Output the (x, y) coordinate of the center of the cell containing the given text.  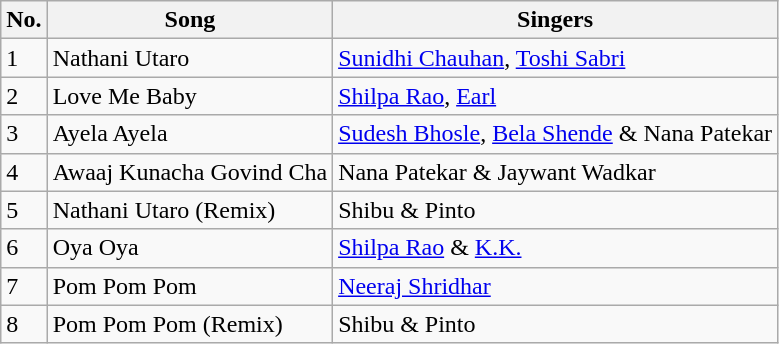
Shilpa Rao & K.K. (556, 248)
5 (24, 210)
Song (190, 20)
Nathani Utaro (190, 58)
7 (24, 286)
8 (24, 324)
Oya Oya (190, 248)
Pom Pom Pom (190, 286)
Sunidhi Chauhan, Toshi Sabri (556, 58)
No. (24, 20)
Nathani Utaro (Remix) (190, 210)
3 (24, 134)
6 (24, 248)
Sudesh Bhosle, Bela Shende & Nana Patekar (556, 134)
Singers (556, 20)
Shilpa Rao, Earl (556, 96)
Nana Patekar & Jaywant Wadkar (556, 172)
Ayela Ayela (190, 134)
Pom Pom Pom (Remix) (190, 324)
1 (24, 58)
Awaaj Kunacha Govind Cha (190, 172)
Neeraj Shridhar (556, 286)
2 (24, 96)
4 (24, 172)
Love Me Baby (190, 96)
